Find where the given text appears and provide that cell's center as (X, Y) coordinate. 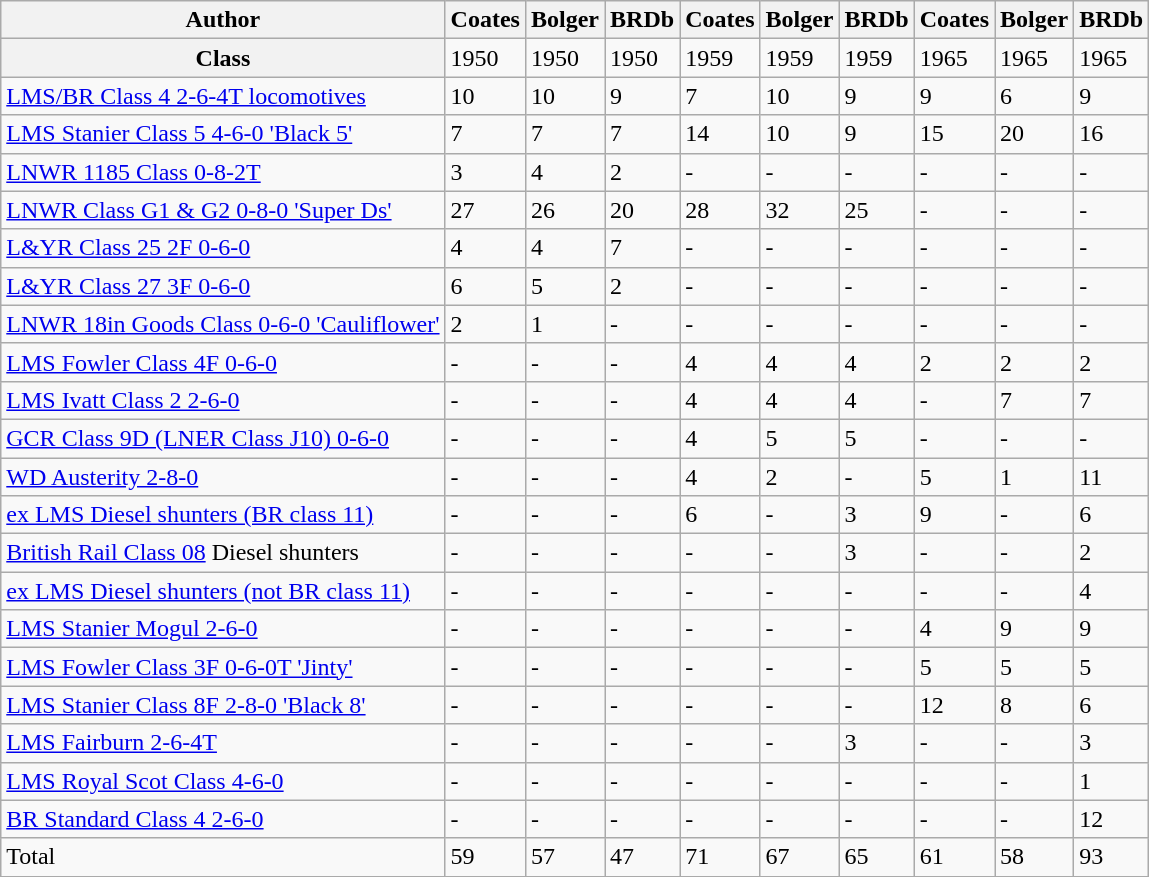
28 (720, 210)
LMS Royal Scot Class 4-6-0 (223, 781)
LMS/BR Class 4 2-6-4T locomotives (223, 96)
26 (564, 210)
LMS Fowler Class 4F 0-6-0 (223, 362)
27 (485, 210)
WD Austerity 2-8-0 (223, 477)
67 (800, 857)
LMS Stanier Class 8F 2-8-0 'Black 8' (223, 705)
L&YR Class 25 2F 0-6-0 (223, 248)
16 (1112, 134)
57 (564, 857)
GCR Class 9D (LNER Class J10) 0-6-0 (223, 438)
L&YR Class 27 3F 0-6-0 (223, 286)
LNWR 18in Goods Class 0-6-0 'Cauliflower' (223, 324)
LMS Ivatt Class 2 2-6-0 (223, 400)
BR Standard Class 4 2-6-0 (223, 819)
LNWR Class G1 & G2 0-8-0 'Super Ds' (223, 210)
15 (954, 134)
LMS Stanier Class 5 4-6-0 'Black 5' (223, 134)
71 (720, 857)
LMS Fairburn 2-6-4T (223, 743)
LNWR 1185 Class 0-8-2T (223, 172)
58 (1034, 857)
LMS Fowler Class 3F 0-6-0T 'Jinty' (223, 667)
Author (223, 20)
Total (223, 857)
61 (954, 857)
65 (876, 857)
ex LMS Diesel shunters (BR class 11) (223, 515)
8 (1034, 705)
14 (720, 134)
Class (223, 58)
LMS Stanier Mogul 2-6-0 (223, 629)
ex LMS Diesel shunters (not BR class 11) (223, 591)
British Rail Class 08 Diesel shunters (223, 553)
11 (1112, 477)
32 (800, 210)
93 (1112, 857)
25 (876, 210)
59 (485, 857)
47 (642, 857)
